Locate the cell with the specified text and output its [X, Y] center coordinate. 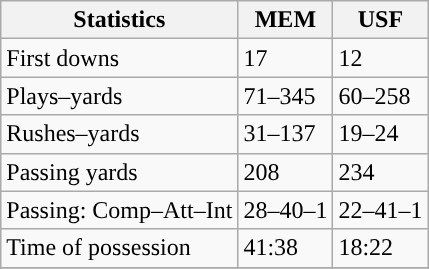
MEM [286, 20]
Rushes–yards [120, 134]
Plays–yards [120, 96]
18:22 [380, 248]
Time of possession [120, 248]
USF [380, 20]
Passing: Comp–Att–Int [120, 210]
19–24 [380, 134]
60–258 [380, 96]
31–137 [286, 134]
17 [286, 58]
208 [286, 172]
71–345 [286, 96]
28–40–1 [286, 210]
22–41–1 [380, 210]
First downs [120, 58]
12 [380, 58]
41:38 [286, 248]
Statistics [120, 20]
234 [380, 172]
Passing yards [120, 172]
